Determine the [X, Y] coordinate at the center of the cell enclosing the given text.  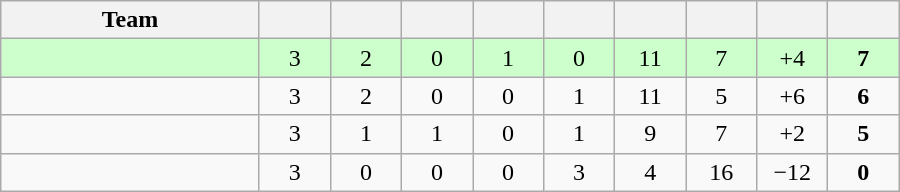
+4 [792, 58]
9 [650, 134]
6 [864, 96]
16 [722, 172]
4 [650, 172]
+6 [792, 96]
−12 [792, 172]
+2 [792, 134]
Team [130, 20]
